From the cell containing the given text, extract its center point as [x, y] coordinate. 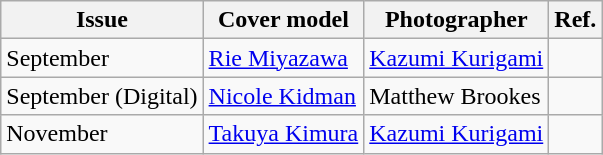
Takuya Kimura [284, 134]
September [102, 58]
Issue [102, 20]
Ref. [576, 20]
September (Digital) [102, 96]
November [102, 134]
Rie Miyazawa [284, 58]
Matthew Brookes [456, 96]
Cover model [284, 20]
Nicole Kidman [284, 96]
Photographer [456, 20]
